Determine the [x, y] coordinate at the center of the cell enclosing the given text.  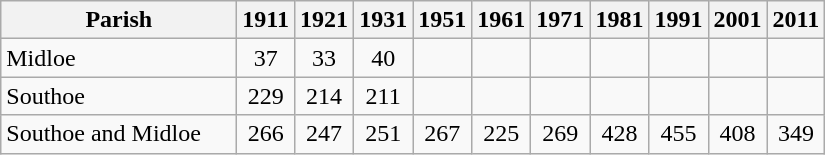
1921 [324, 20]
247 [324, 134]
40 [384, 58]
Southoe and Midloe [119, 134]
266 [266, 134]
251 [384, 134]
455 [678, 134]
1951 [442, 20]
37 [266, 58]
1991 [678, 20]
1931 [384, 20]
Midloe [119, 58]
1981 [620, 20]
1961 [502, 20]
408 [738, 134]
Southoe [119, 96]
211 [384, 96]
349 [796, 134]
33 [324, 58]
1971 [560, 20]
229 [266, 96]
269 [560, 134]
225 [502, 134]
2011 [796, 20]
267 [442, 134]
428 [620, 134]
2001 [738, 20]
1911 [266, 20]
Parish [119, 20]
214 [324, 96]
